From the cell containing the given text, extract its center point as [X, Y] coordinate. 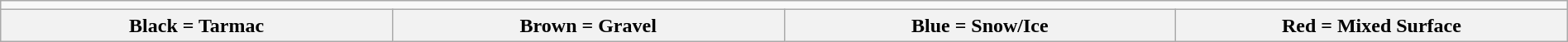
Brown = Gravel [588, 26]
Black = Tarmac [197, 26]
Blue = Snow/Ice [980, 26]
Red = Mixed Surface [1372, 26]
